Return [x, y] of the center of cell containing provided text 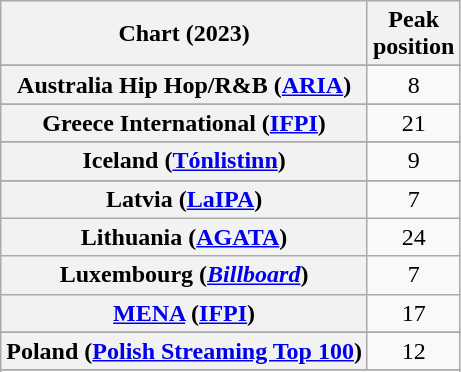
MENA (IFPI) [184, 313]
8 [413, 85]
Australia Hip Hop/R&B (ARIA) [184, 85]
Poland (Polish Streaming Top 100) [184, 351]
Latvia (LaIPA) [184, 199]
Chart (2023) [184, 34]
21 [413, 123]
12 [413, 351]
Iceland (Tónlistinn) [184, 161]
Greece International (IFPI) [184, 123]
Luxembourg (Billboard) [184, 275]
Peakposition [413, 34]
Lithuania (AGATA) [184, 237]
17 [413, 313]
9 [413, 161]
24 [413, 237]
